Pinpoint the cell where the given text exists, returning its [X, Y] midpoint coordinate. 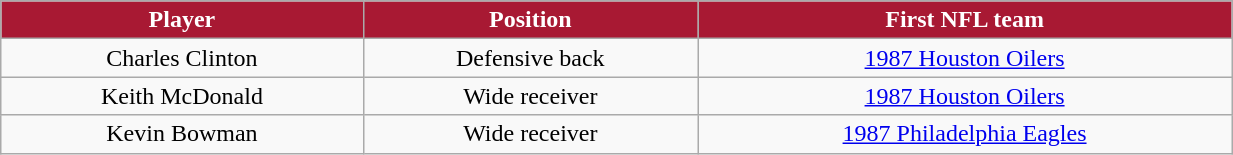
Charles Clinton [182, 58]
Position [530, 20]
1987 Philadelphia Eagles [965, 134]
First NFL team [965, 20]
Keith McDonald [182, 96]
Defensive back [530, 58]
Kevin Bowman [182, 134]
Player [182, 20]
